Detect which cell encompasses the target text, then output its [X, Y] center coordinate. 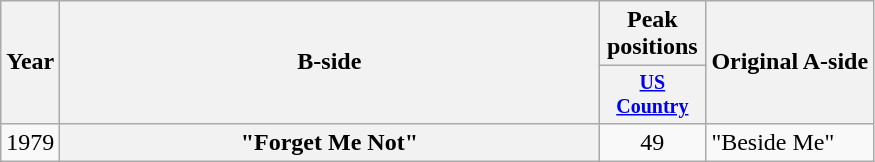
US Country [652, 94]
B-side [330, 62]
Peakpositions [652, 34]
"Beside Me" [790, 142]
1979 [30, 142]
"Forget Me Not" [330, 142]
Original A-side [790, 62]
Year [30, 62]
49 [652, 142]
